Pinpoint the cell where the given text exists, returning its (X, Y) midpoint coordinate. 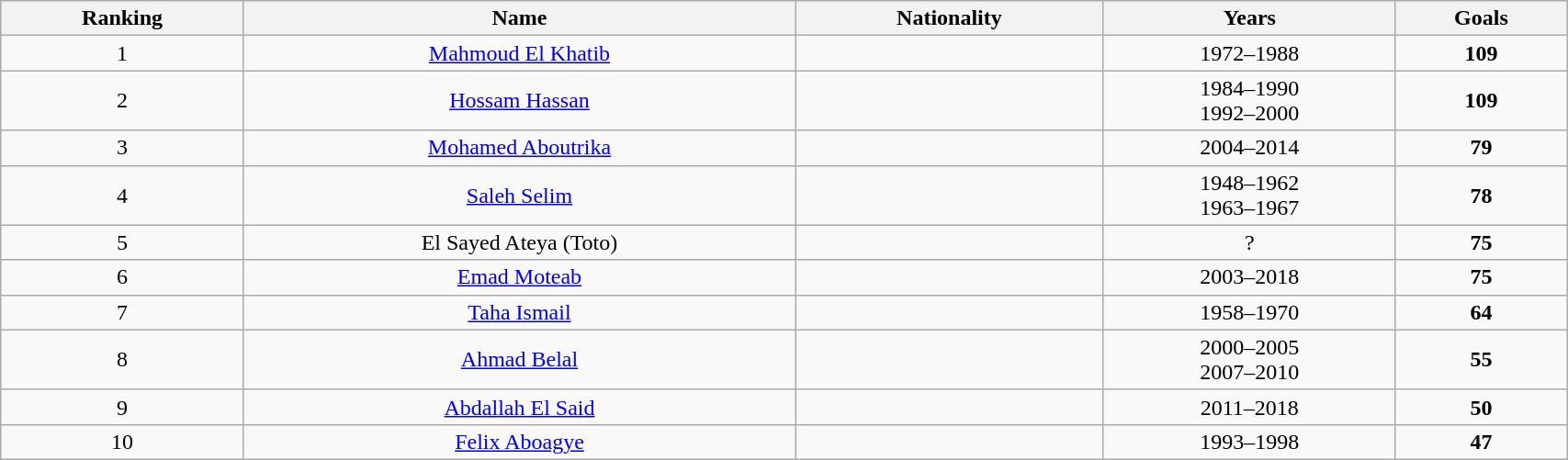
? (1249, 242)
Ahmad Belal (519, 360)
47 (1481, 442)
7 (123, 312)
Emad Moteab (519, 277)
1972–1988 (1249, 53)
Taha Ismail (519, 312)
Name (519, 18)
Hossam Hassan (519, 101)
55 (1481, 360)
Years (1249, 18)
5 (123, 242)
2003–2018 (1249, 277)
Felix Aboagye (519, 442)
64 (1481, 312)
1958–1970 (1249, 312)
6 (123, 277)
1993–1998 (1249, 442)
10 (123, 442)
50 (1481, 407)
1984–19901992–2000 (1249, 101)
1 (123, 53)
79 (1481, 148)
2011–2018 (1249, 407)
9 (123, 407)
Saleh Selim (519, 195)
Ranking (123, 18)
1948–19621963–1967 (1249, 195)
8 (123, 360)
2000–20052007–2010 (1249, 360)
Goals (1481, 18)
Mohamed Aboutrika (519, 148)
2004–2014 (1249, 148)
2 (123, 101)
Mahmoud El Khatib (519, 53)
3 (123, 148)
Nationality (950, 18)
78 (1481, 195)
Abdallah El Said (519, 407)
4 (123, 195)
El Sayed Ateya (Toto) (519, 242)
